Capture the cell that displays the provided text and extract its [x, y] central coordinate. 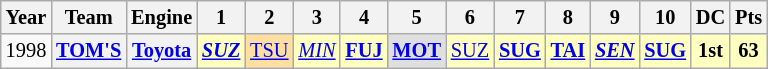
Team [88, 17]
TOM'S [88, 51]
Year [26, 17]
SEN [614, 51]
1 [221, 17]
MIN [316, 51]
TAI [568, 51]
63 [748, 51]
5 [416, 17]
10 [665, 17]
1998 [26, 51]
Toyota [162, 51]
MOT [416, 51]
FUJ [364, 51]
8 [568, 17]
9 [614, 17]
TSU [269, 51]
2 [269, 17]
3 [316, 17]
6 [470, 17]
Engine [162, 17]
DC [710, 17]
Pts [748, 17]
4 [364, 17]
7 [520, 17]
1st [710, 51]
